Provide the (X, Y) coordinate of the cell's center where the given text is located.  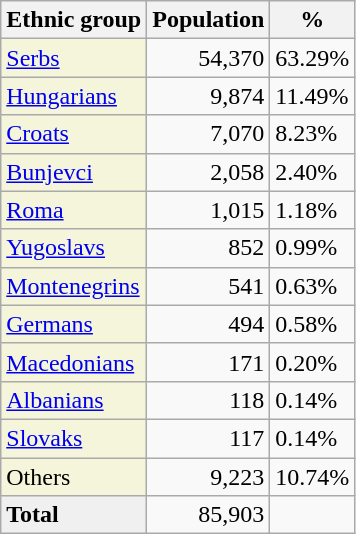
9,874 (208, 96)
54,370 (208, 58)
Total (74, 515)
Montenegrins (74, 286)
852 (208, 248)
85,903 (208, 515)
0.63% (312, 286)
Germans (74, 324)
541 (208, 286)
Slovaks (74, 438)
0.99% (312, 248)
% (312, 20)
Croats (74, 134)
2.40% (312, 172)
Yugoslavs (74, 248)
63.29% (312, 58)
Population (208, 20)
1,015 (208, 210)
0.20% (312, 362)
11.49% (312, 96)
10.74% (312, 477)
0.58% (312, 324)
494 (208, 324)
Bunjevci (74, 172)
8.23% (312, 134)
Others (74, 477)
Hungarians (74, 96)
2,058 (208, 172)
118 (208, 400)
Albanians (74, 400)
1.18% (312, 210)
Roma (74, 210)
9,223 (208, 477)
171 (208, 362)
Serbs (74, 58)
7,070 (208, 134)
117 (208, 438)
Ethnic group (74, 20)
Macedonians (74, 362)
